For the text-containing cell, return its midpoint in [X, Y] coordinate format. 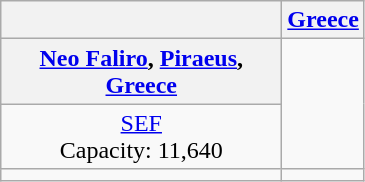
SEFCapacity: 11,640 [142, 136]
Greece [324, 20]
Neo Faliro, Piraeus, Greece [142, 72]
